Find where the given text appears and provide that cell's center as [x, y] coordinate. 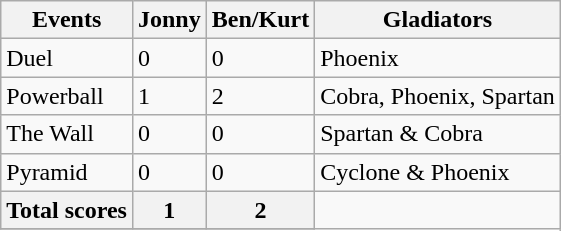
The Wall [67, 134]
Duel [67, 58]
Gladiators [438, 20]
Ben/Kurt [260, 20]
Events [67, 20]
Jonny [169, 20]
Spartan & Cobra [438, 134]
Pyramid [67, 172]
Cyclone & Phoenix [438, 172]
Phoenix [438, 58]
Powerball [67, 96]
Cobra, Phoenix, Spartan [438, 96]
Total scores [67, 210]
